Detect which cell encompasses the target text, then output its (x, y) center coordinate. 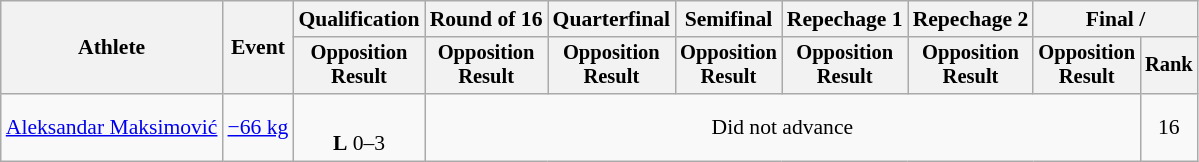
Rank (1169, 66)
Did not advance (782, 128)
−66 kg (258, 128)
Quarterfinal (612, 19)
Repechage 2 (971, 19)
L 0–3 (358, 128)
Athlete (112, 48)
16 (1169, 128)
Qualification (358, 19)
Semifinal (728, 19)
Final / (1115, 19)
Round of 16 (486, 19)
Repechage 1 (845, 19)
Aleksandar Maksimović (112, 128)
Event (258, 48)
